Capture the cell that displays the provided text and extract its (x, y) central coordinate. 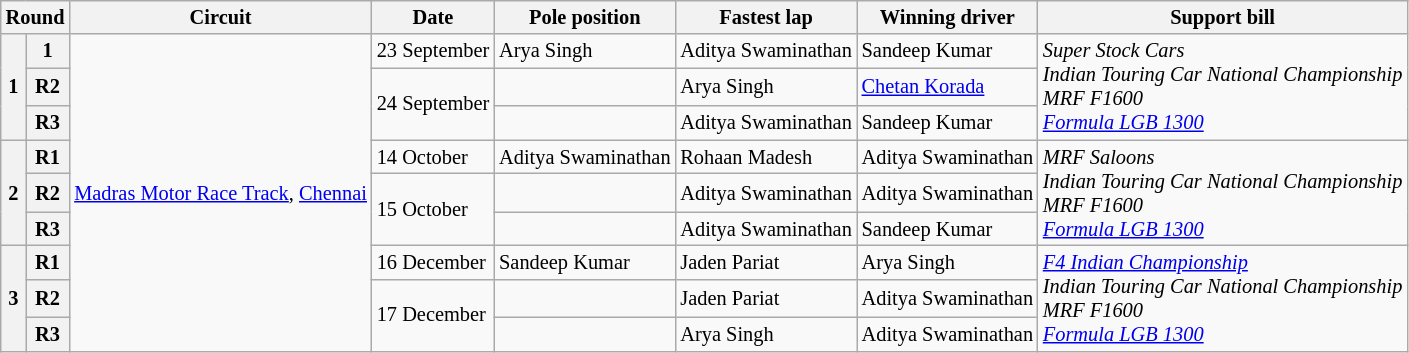
23 September (433, 51)
MRF SaloonsIndian Touring Car National ChampionshipMRF F1600Formula LGB 1300 (1222, 193)
Fastest lap (766, 17)
Chetan Korada (948, 87)
F4 Indian ChampionshipIndian Touring Car National ChampionshipMRF F1600Formula LGB 1300 (1222, 298)
Date (433, 17)
Super Stock CarsIndian Touring Car National ChampionshipMRF F1600Formula LGB 1300 (1222, 87)
24 September (433, 104)
Support bill (1222, 17)
14 October (433, 157)
17 December (433, 315)
Winning driver (948, 17)
3 (14, 298)
Pole position (584, 17)
Rohaan Madesh (766, 157)
15 October (433, 209)
16 December (433, 262)
Madras Motor Race Track, Chennai (220, 192)
Circuit (220, 17)
Round (36, 17)
2 (14, 193)
